Pinpoint the cell where the given text exists, returning its (x, y) midpoint coordinate. 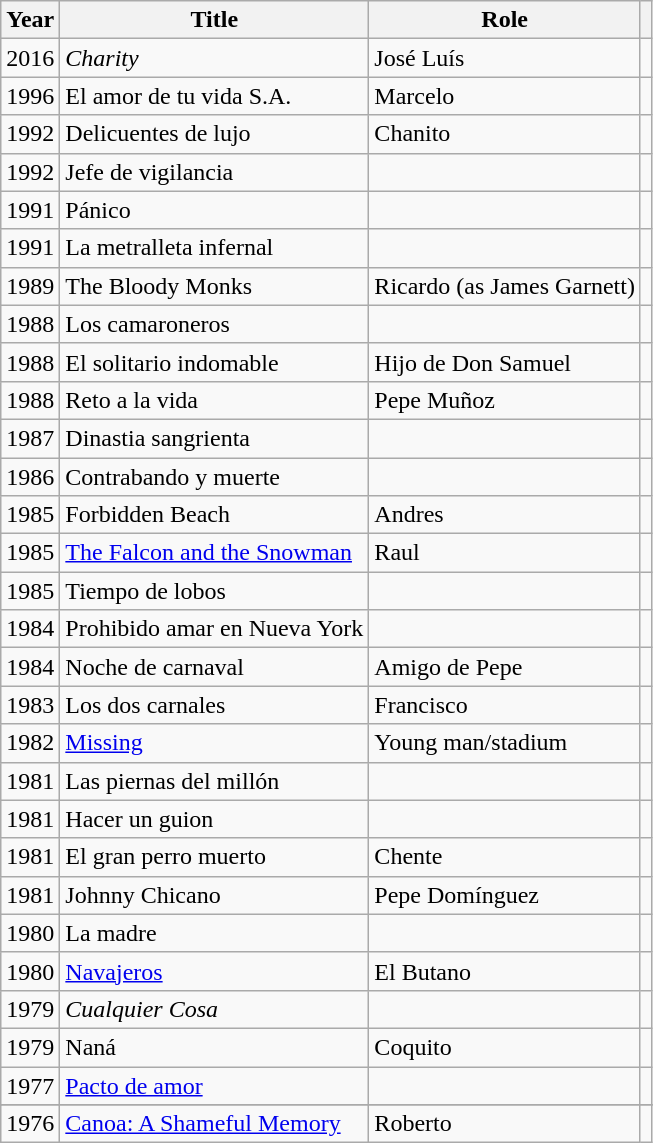
1976 (30, 1124)
El amor de tu vida S.A. (214, 96)
Francisco (505, 705)
Pepe Muñoz (505, 400)
Chanito (505, 134)
Marcelo (505, 96)
Young man/stadium (505, 743)
The Bloody Monks (214, 286)
Role (505, 20)
Noche de carnaval (214, 667)
Forbidden Beach (214, 515)
La metralleta infernal (214, 248)
Raul (505, 553)
Los camaroneros (214, 324)
La madre (214, 933)
Pánico (214, 210)
1983 (30, 705)
Contrabando y muerte (214, 477)
Navajeros (214, 971)
Charity (214, 58)
1989 (30, 286)
Hacer un guion (214, 819)
Canoa: A Shameful Memory (214, 1124)
José Luís (505, 58)
Coquito (505, 1047)
Tiempo de lobos (214, 591)
The Falcon and the Snowman (214, 553)
Prohibido amar en Nueva York (214, 629)
Johnny Chicano (214, 895)
Pacto de amor (214, 1085)
1986 (30, 477)
Reto a la vida (214, 400)
Las piernas del millón (214, 781)
2016 (30, 58)
1982 (30, 743)
Chente (505, 857)
El solitario indomable (214, 362)
1977 (30, 1085)
Missing (214, 743)
Hijo de Don Samuel (505, 362)
Dinastia sangrienta (214, 438)
Title (214, 20)
Naná (214, 1047)
Roberto (505, 1124)
Year (30, 20)
Cualquier Cosa (214, 1009)
Amigo de Pepe (505, 667)
El gran perro muerto (214, 857)
1996 (30, 96)
Ricardo (as James Garnett) (505, 286)
Los dos carnales (214, 705)
Pepe Domínguez (505, 895)
Delicuentes de lujo (214, 134)
El Butano (505, 971)
Andres (505, 515)
1987 (30, 438)
Jefe de vigilancia (214, 172)
